Output the [X, Y] coordinate of the center of the cell containing the given text.  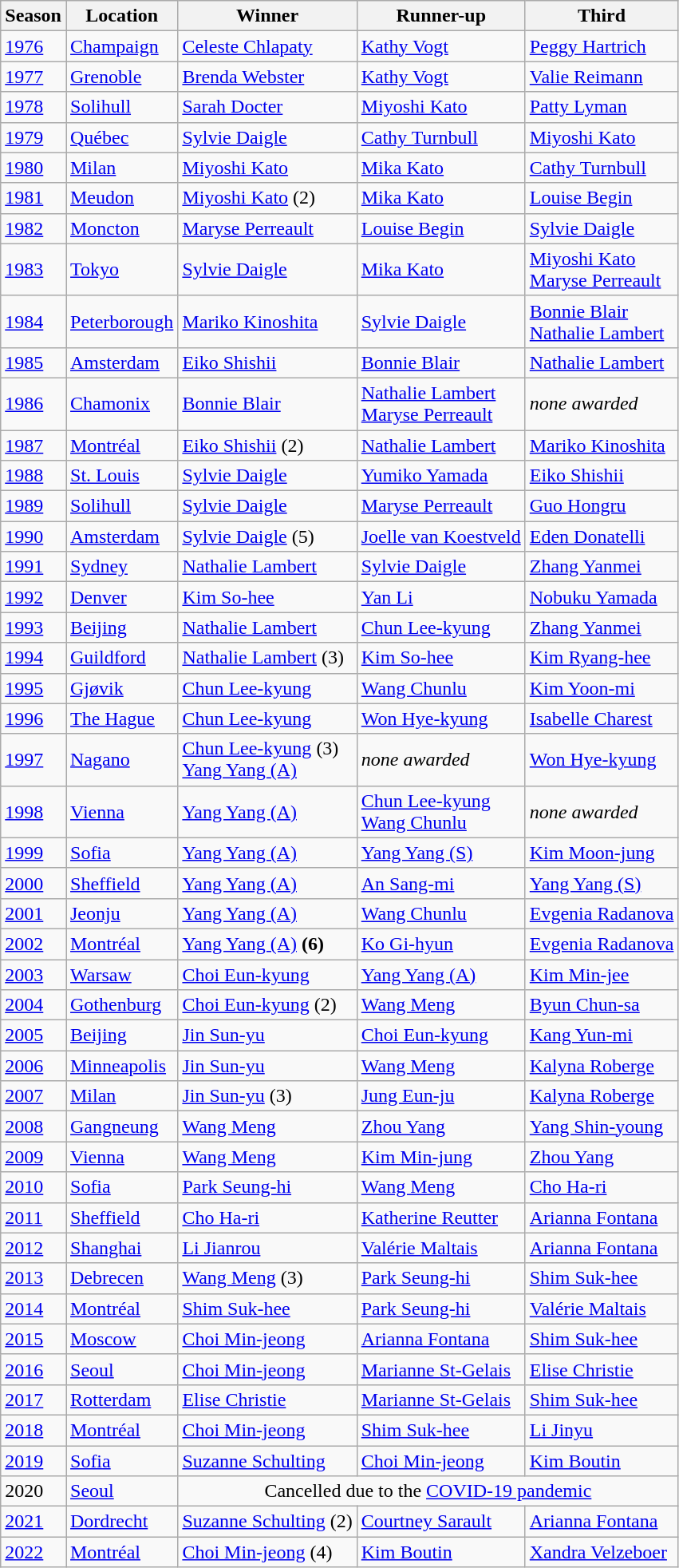
2015 [34, 1339]
Patty Lyman [602, 107]
Li Jianrou [267, 1248]
Warsaw [121, 975]
Isabelle Charest [602, 719]
1983 [34, 270]
Sarah Docter [267, 107]
Champaign [121, 46]
2018 [34, 1430]
1990 [34, 537]
Suzanne Schulting (2) [267, 1522]
1985 [34, 362]
Chun Lee-kyung (3) Yang Yang (A) [267, 760]
Gjøvik [121, 688]
Choi Eun-kyung (2) [267, 1005]
1991 [34, 567]
2011 [34, 1218]
Eiko Shishii (2) [267, 445]
Xandra Velzeboer [602, 1552]
Winner [267, 16]
Suzanne Schulting [267, 1460]
Nobuku Yamada [602, 597]
Joelle van Koestveld [440, 537]
1992 [34, 597]
Meudon [121, 198]
1988 [34, 476]
Moscow [121, 1339]
Gangneung [121, 1127]
1980 [34, 168]
1997 [34, 760]
Sylvie Daigle (5) [267, 537]
Kang Yun-mi [602, 1035]
Sydney [121, 567]
1977 [34, 77]
Miyoshi Kato Maryse Perreault [602, 270]
Peggy Hartrich [602, 46]
An Sang-mi [440, 883]
Brenda Webster [267, 77]
Nathalie Lambert (3) [267, 658]
The Hague [121, 719]
2009 [34, 1157]
Debrecen [121, 1278]
Kim Min-jee [602, 975]
1981 [34, 198]
Third [602, 16]
Yang Yang (A) (6) [267, 944]
1996 [34, 719]
Li Jinyu [602, 1430]
1999 [34, 853]
Byun Chun-sa [602, 1005]
Tokyo [121, 270]
Location [121, 16]
2001 [34, 913]
1978 [34, 107]
Dordrecht [121, 1522]
Ko Gi-hyun [440, 944]
Kim Yoon-mi [602, 688]
Bonnie Blair Nathalie Lambert [602, 321]
Yang Shin-young [602, 1127]
Grenoble [121, 77]
1989 [34, 506]
Guildford [121, 658]
Cancelled due to the COVID-19 pandemic [428, 1491]
St. Louis [121, 476]
Kim Min-jung [440, 1157]
Jung Eun-ju [440, 1096]
1984 [34, 321]
Katherine Reutter [440, 1218]
2003 [34, 975]
Nagano [121, 760]
Courtney Sarault [440, 1522]
1982 [34, 228]
1994 [34, 658]
Valie Reimann [602, 77]
Jin Sun-yu (3) [267, 1096]
1987 [34, 445]
Québec [121, 137]
Peterborough [121, 321]
Moncton [121, 228]
1976 [34, 46]
Gothenburg [121, 1005]
Wang Meng (3) [267, 1278]
2008 [34, 1127]
1986 [34, 404]
2007 [34, 1096]
Season [34, 16]
1993 [34, 628]
2020 [34, 1491]
2016 [34, 1369]
2010 [34, 1187]
Denver [121, 597]
2004 [34, 1005]
Celeste Chlapaty [267, 46]
Choi Min-jeong (4) [267, 1552]
Chun Lee-kyung Wang Chunlu [440, 811]
2006 [34, 1066]
Rotterdam [121, 1400]
Nathalie Lambert Maryse Perreault [440, 404]
1979 [34, 137]
Kim Moon-jung [602, 853]
Kim Ryang-hee [602, 658]
2002 [34, 944]
Runner-up [440, 16]
Jeonju [121, 913]
2000 [34, 883]
Eden Donatelli [602, 537]
Chamonix [121, 404]
2013 [34, 1278]
2021 [34, 1522]
2017 [34, 1400]
Yan Li [440, 597]
2019 [34, 1460]
2022 [34, 1552]
Yumiko Yamada [440, 476]
Miyoshi Kato (2) [267, 198]
2005 [34, 1035]
1998 [34, 811]
Shanghai [121, 1248]
2014 [34, 1309]
2012 [34, 1248]
Guo Hongru [602, 506]
Minneapolis [121, 1066]
1995 [34, 688]
